Provide the (X, Y) coordinate of the cell's center where the given text is located.  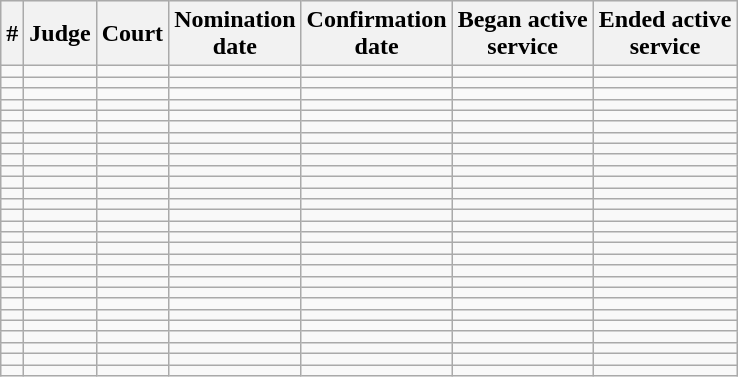
Began activeservice (522, 34)
# (12, 34)
Confirmationdate (376, 34)
Court (132, 34)
Judge (60, 34)
Nominationdate (235, 34)
Ended activeservice (665, 34)
